For the text-containing cell, return its midpoint in [x, y] coordinate format. 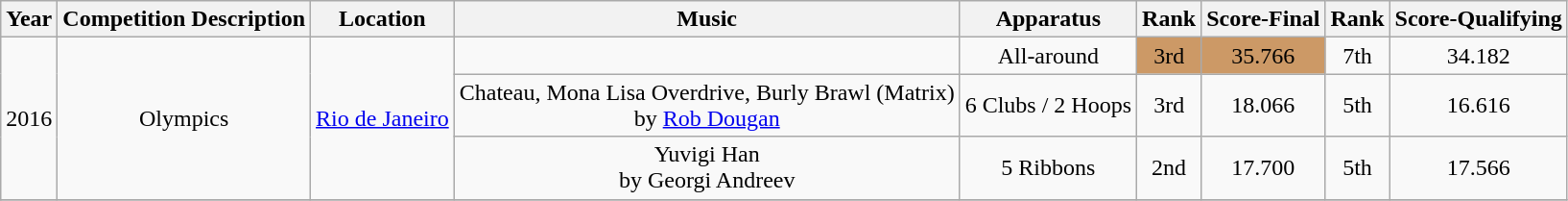
2nd [1169, 167]
7th [1357, 56]
Olympics [184, 118]
Competition Description [184, 19]
Chateau, Mona Lisa Overdrive, Burly Brawl (Matrix) by Rob Dougan [706, 106]
16.616 [1478, 106]
Rio de Janeiro [383, 118]
17.700 [1263, 167]
35.766 [1263, 56]
Year [29, 19]
Music [706, 19]
Yuvigi Han by Georgi Andreev [706, 167]
Location [383, 19]
Apparatus [1048, 19]
17.566 [1478, 167]
All-around [1048, 56]
5 Ribbons [1048, 167]
6 Clubs / 2 Hoops [1048, 106]
Score-Final [1263, 19]
2016 [29, 118]
Score-Qualifying [1478, 19]
18.066 [1263, 106]
34.182 [1478, 56]
